Search for the cell housing the specified text and yield its [x, y] center coordinate. 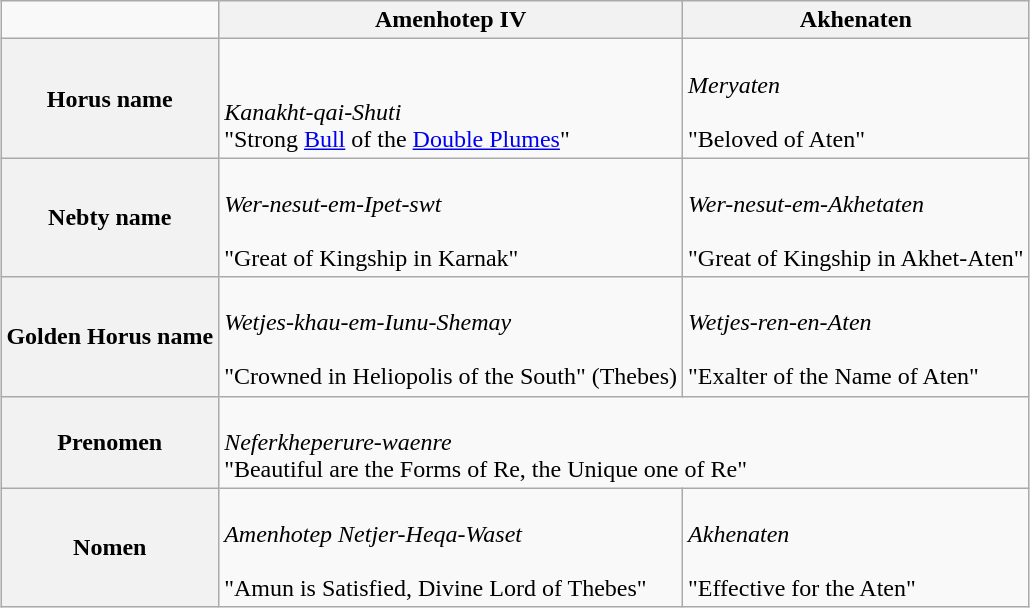
Wer-nesut-em-Ipet-swt"Great of Kingship in Karnak" [451, 218]
Wetjes-ren-en-Aten"Exalter of the Name of Aten" [856, 336]
Wetjes-khau-em-Iunu-Shemay"Crowned in Heliopolis of the South" (Thebes) [451, 336]
Amenhotep Netjer-Heqa-Waset"Amun is Satisfied, Divine Lord of Thebes" [451, 548]
Amenhotep IV [451, 20]
Golden Horus name [110, 336]
Nebty name [110, 218]
Nomen [110, 548]
Meryaten"Beloved of Aten" [856, 98]
Prenomen [110, 442]
Wer-nesut-em-Akhetaten"Great of Kingship in Akhet-Aten" [856, 218]
Akhenaten [856, 20]
Neferkheperure-waenre"Beautiful are the Forms of Re, the Unique one of Re" [624, 442]
Akhenaten"Effective for the Aten" [856, 548]
Horus name [110, 98]
Kanakht-qai-Shuti"Strong Bull of the Double Plumes" [451, 98]
